Determine the [X, Y] coordinate at the center of the cell enclosing the given text.  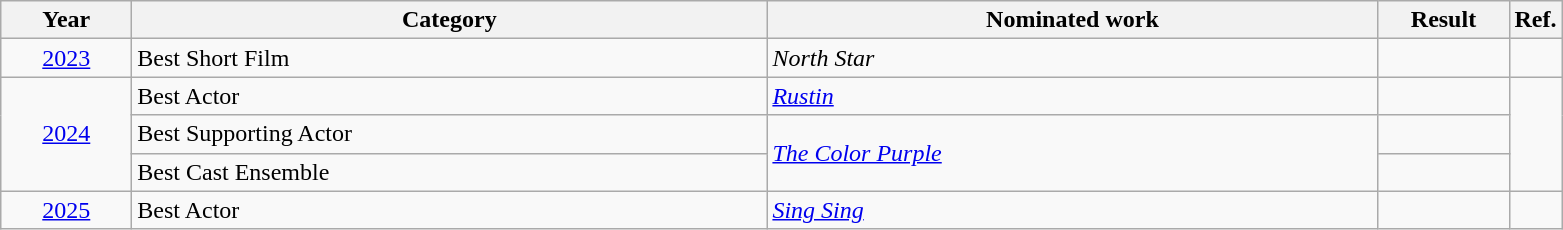
Best Cast Ensemble [450, 172]
Sing Sing [1072, 210]
2025 [66, 210]
Nominated work [1072, 20]
2024 [66, 134]
2023 [66, 58]
Ref. [1536, 20]
Rustin [1072, 96]
Best Supporting Actor [450, 134]
Result [1444, 20]
The Color Purple [1072, 153]
North Star [1072, 58]
Best Short Film [450, 58]
Year [66, 20]
Category [450, 20]
